Identify which cell holds the provided text, then report its (x, y) central coordinate. 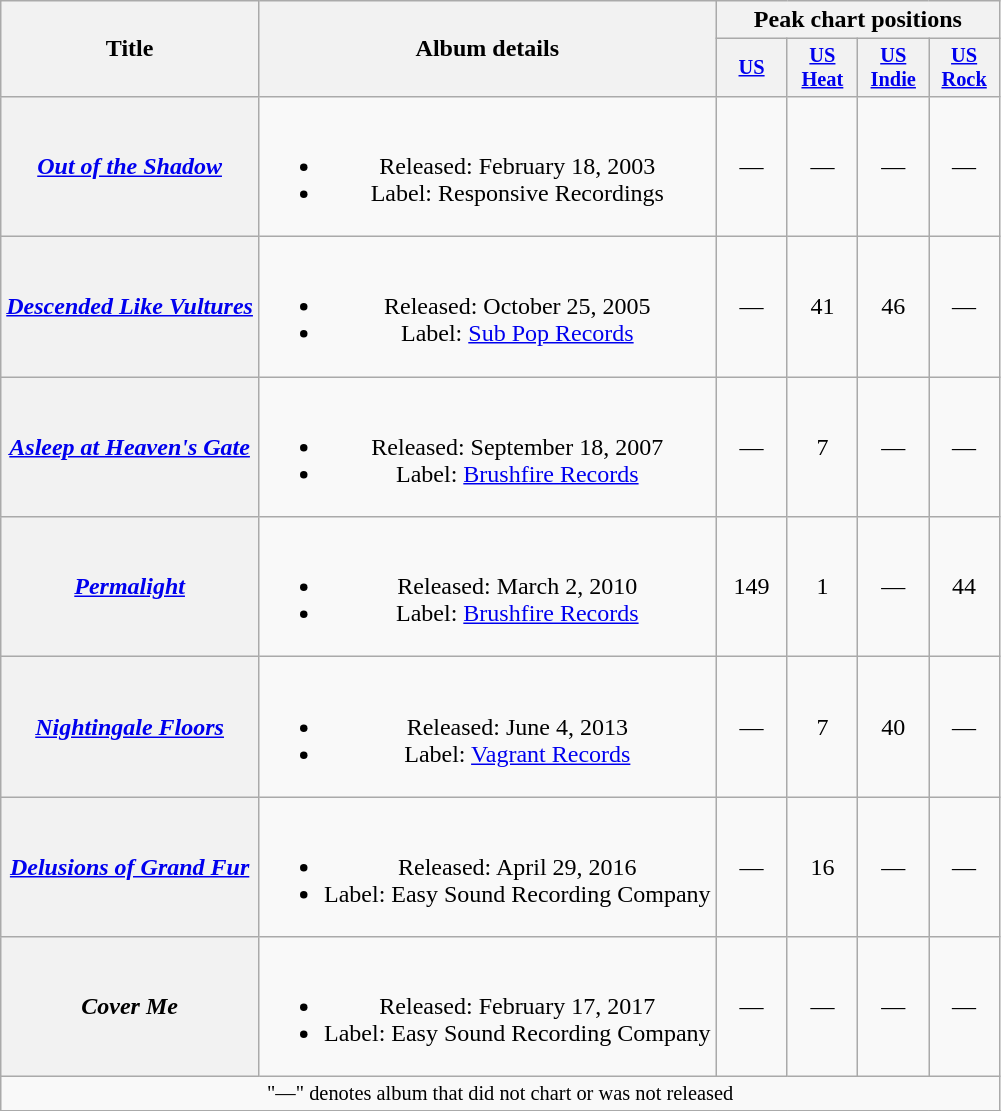
Asleep at Heaven's Gate (130, 447)
Album details (487, 49)
US Rock (964, 68)
16 (822, 867)
Released: September 18, 2007Label: Brushfire Records (487, 447)
US (752, 68)
Released: June 4, 2013Label: Vagrant Records (487, 727)
44 (964, 587)
Released: October 25, 2005Label: Sub Pop Records (487, 307)
40 (894, 727)
"—" denotes album that did not chart or was not released (500, 1094)
Nightingale Floors (130, 727)
Peak chart positions (858, 20)
Title (130, 49)
46 (894, 307)
Delusions of Grand Fur (130, 867)
149 (752, 587)
Released: April 29, 2016Label: Easy Sound Recording Company (487, 867)
1 (822, 587)
US Heat (822, 68)
Released: February 17, 2017Label: Easy Sound Recording Company (487, 1007)
41 (822, 307)
Permalight (130, 587)
Released: February 18, 2003Label: Responsive Recordings (487, 166)
Descended Like Vultures (130, 307)
Cover Me (130, 1007)
Out of the Shadow (130, 166)
Released: March 2, 2010Label: Brushfire Records (487, 587)
US Indie (894, 68)
